Scan for the cell matching the given text and deliver its [X, Y] coordinate at center. 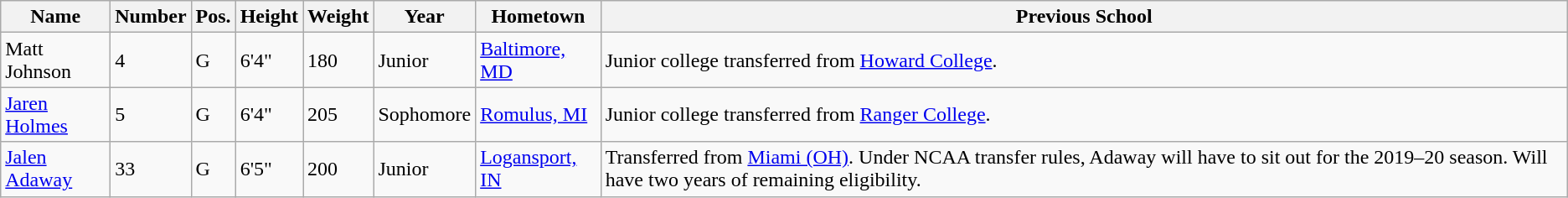
5 [151, 114]
Jaren Holmes [55, 114]
Baltimore, MD [539, 60]
Romulus, MI [539, 114]
180 [338, 60]
Matt Johnson [55, 60]
33 [151, 169]
Sophomore [425, 114]
Height [269, 17]
Year [425, 17]
Junior college transferred from Ranger College. [1084, 114]
Number [151, 17]
205 [338, 114]
Logansport, IN [539, 169]
200 [338, 169]
6'5" [269, 169]
Pos. [213, 17]
Name [55, 17]
Weight [338, 17]
Jalen Adaway [55, 169]
Junior college transferred from Howard College. [1084, 60]
Previous School [1084, 17]
Hometown [539, 17]
4 [151, 60]
